Identify which cell holds the provided text, then report its (X, Y) central coordinate. 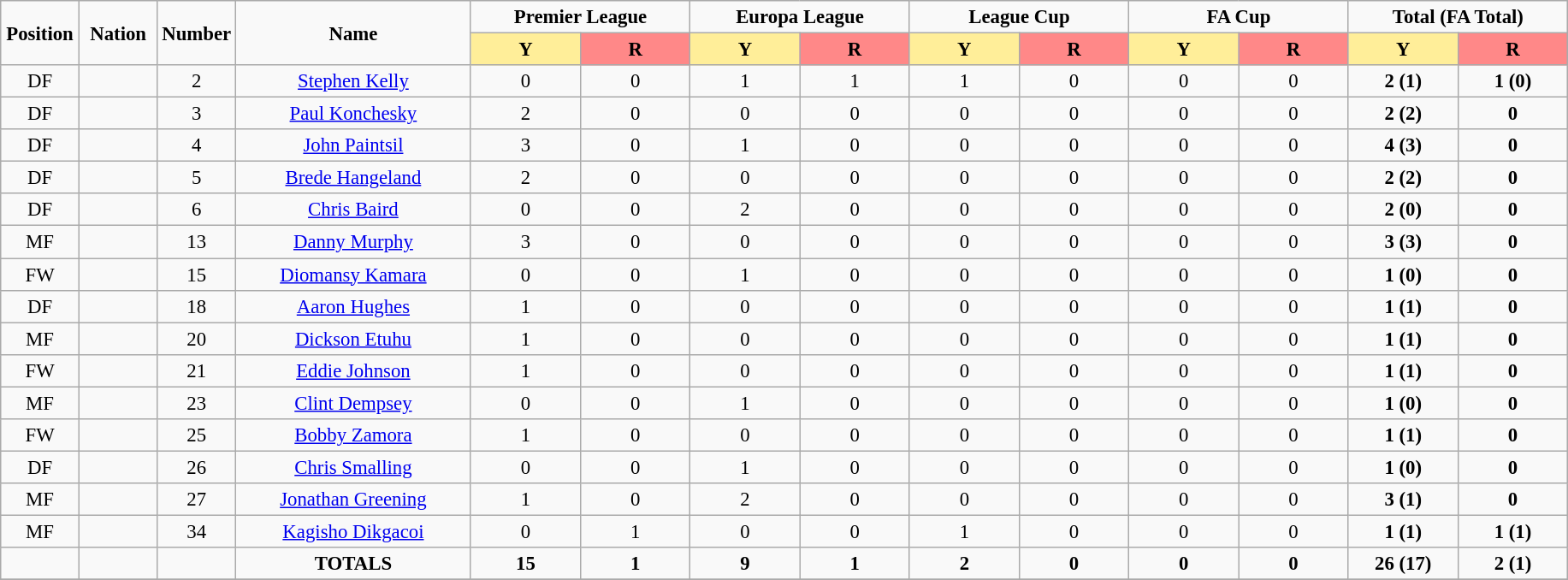
3 (1) (1403, 500)
Nation (118, 33)
Bobby Zamora (354, 435)
26 (17) (1403, 564)
Europa League (800, 17)
21 (197, 370)
34 (197, 531)
Dickson Etuhu (354, 339)
Name (354, 33)
Diomansy Kamara (354, 275)
23 (197, 403)
3 (3) (1403, 242)
25 (197, 435)
2 (0) (1403, 210)
Number (197, 33)
9 (745, 564)
Premier League (580, 17)
League Cup (1019, 17)
26 (197, 467)
5 (197, 178)
Chris Baird (354, 210)
Brede Hangeland (354, 178)
TOTALS (354, 564)
John Paintsil (354, 145)
Chris Smalling (354, 467)
4 (3) (1403, 145)
20 (197, 339)
4 (197, 145)
13 (197, 242)
Total (FA Total) (1458, 17)
Aaron Hughes (354, 306)
Stephen Kelly (354, 81)
18 (197, 306)
Eddie Johnson (354, 370)
Jonathan Greening (354, 500)
Clint Dempsey (354, 403)
Danny Murphy (354, 242)
27 (197, 500)
6 (197, 210)
Position (40, 33)
FA Cup (1239, 17)
Kagisho Dikgacoi (354, 531)
Paul Konchesky (354, 114)
